Locate the cell with the specified text and output its (x, y) center coordinate. 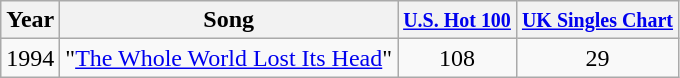
"The Whole World Lost Its Head" (229, 58)
Year (30, 20)
U.S. Hot 100 (458, 20)
1994 (30, 58)
108 (458, 58)
UK Singles Chart (597, 20)
29 (597, 58)
Song (229, 20)
